Determine the [X, Y] coordinate at the center of the cell enclosing the given text.  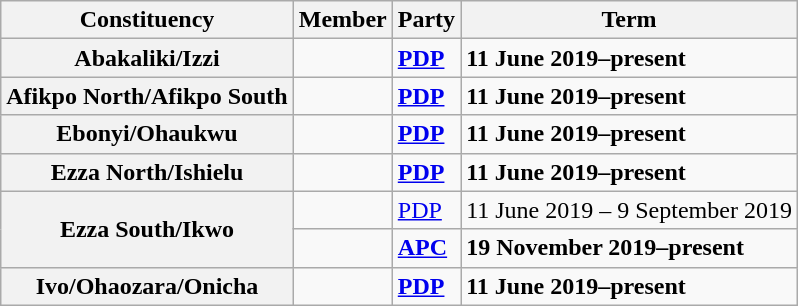
Ezza South/Ikwo [147, 229]
Member [342, 20]
Term [630, 20]
Ebonyi/Ohaukwu [147, 134]
11 June 2019 – 9 September 2019 [630, 210]
Ezza North/Ishielu [147, 172]
APC [426, 248]
Constituency [147, 20]
Abakaliki/Izzi [147, 58]
Afikpo North/Afikpo South [147, 96]
Ivo/Ohaozara/Onicha [147, 286]
19 November 2019–present [630, 248]
Party [426, 20]
